Output the [X, Y] coordinate of the center of the cell containing the given text.  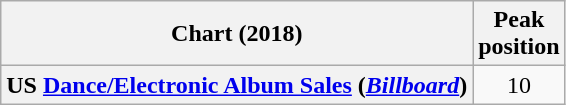
US Dance/Electronic Album Sales (Billboard) [237, 85]
Chart (2018) [237, 34]
Peak position [519, 34]
10 [519, 85]
